Determine the (x, y) coordinate at the center of the cell enclosing the given text.  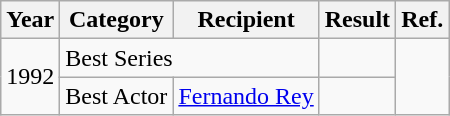
Year (30, 20)
Category (116, 20)
Recipient (246, 20)
Result (357, 20)
Best Series (190, 58)
Fernando Rey (246, 96)
Ref. (422, 20)
Best Actor (116, 96)
1992 (30, 77)
